Locate the cell with the specified text and output its (X, Y) center coordinate. 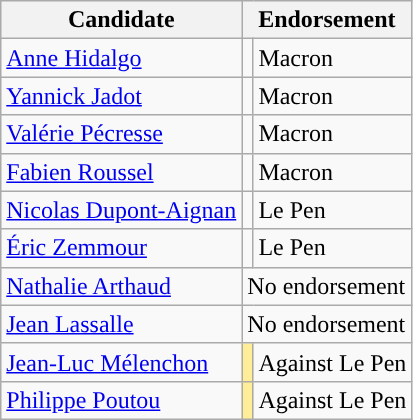
Jean-Luc Mélenchon (122, 362)
Nathalie Arthaud (122, 286)
Philippe Poutou (122, 400)
Fabien Roussel (122, 172)
Éric Zemmour (122, 248)
Candidate (122, 20)
Yannick Jadot (122, 96)
Anne Hidalgo (122, 58)
Jean Lassalle (122, 324)
Valérie Pécresse (122, 134)
Endorsement (327, 20)
Nicolas Dupont-Aignan (122, 210)
